Find where the given text appears and provide that cell's center as [X, Y] coordinate. 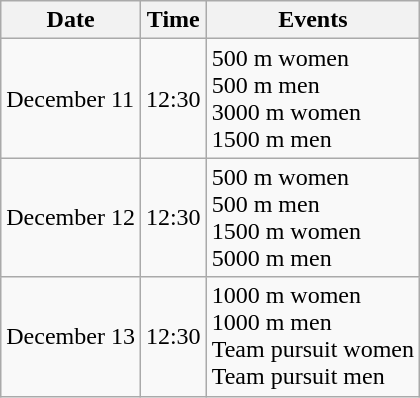
1000 m women1000 m menTeam pursuit womenTeam pursuit men [312, 336]
December 13 [71, 336]
Time [173, 20]
Events [312, 20]
December 12 [71, 218]
500 m women500 m men3000 m women1500 m men [312, 98]
500 m women500 m men1500 m women5000 m men [312, 218]
Date [71, 20]
December 11 [71, 98]
